Return the (x, y) coordinate for the center point of the cell that contains the specified text.  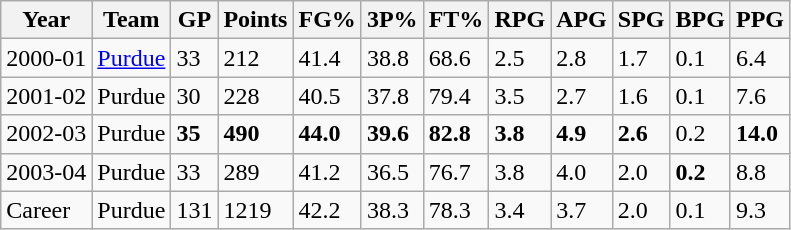
2000-01 (46, 58)
68.6 (456, 58)
2001-02 (46, 96)
14.0 (760, 134)
1.7 (641, 58)
4.9 (582, 134)
3P% (392, 20)
FT% (456, 20)
82.8 (456, 134)
Year (46, 20)
490 (256, 134)
Career (46, 210)
289 (256, 172)
PPG (760, 20)
SPG (641, 20)
35 (194, 134)
39.6 (392, 134)
2.8 (582, 58)
Points (256, 20)
36.5 (392, 172)
212 (256, 58)
RPG (520, 20)
38.8 (392, 58)
37.8 (392, 96)
Team (132, 20)
42.2 (327, 210)
GP (194, 20)
6.4 (760, 58)
40.5 (327, 96)
2003-04 (46, 172)
30 (194, 96)
44.0 (327, 134)
7.6 (760, 96)
3.5 (520, 96)
2.5 (520, 58)
41.2 (327, 172)
38.3 (392, 210)
3.7 (582, 210)
9.3 (760, 210)
BPG (700, 20)
APG (582, 20)
41.4 (327, 58)
131 (194, 210)
8.8 (760, 172)
76.7 (456, 172)
228 (256, 96)
1.6 (641, 96)
2.7 (582, 96)
78.3 (456, 210)
4.0 (582, 172)
FG% (327, 20)
79.4 (456, 96)
2002-03 (46, 134)
2.6 (641, 134)
3.4 (520, 210)
1219 (256, 210)
